Detect which cell encompasses the target text, then output its [x, y] center coordinate. 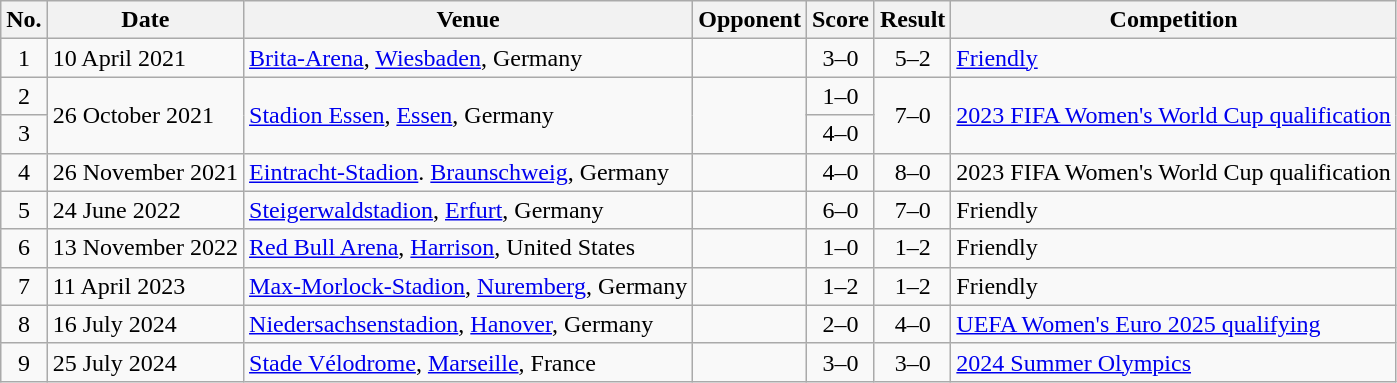
Score [840, 20]
13 November 2022 [145, 248]
8 [24, 324]
5–2 [912, 58]
16 July 2024 [145, 324]
5 [24, 210]
26 November 2021 [145, 172]
2–0 [840, 324]
10 April 2021 [145, 58]
11 April 2023 [145, 286]
Eintracht-Stadion. Braunschweig, Germany [468, 172]
3 [24, 134]
7 [24, 286]
24 June 2022 [145, 210]
UEFA Women's Euro 2025 qualifying [1174, 324]
6–0 [840, 210]
2 [24, 96]
Result [912, 20]
25 July 2024 [145, 362]
8–0 [912, 172]
Stade Vélodrome, Marseille, France [468, 362]
Opponent [750, 20]
2024 Summer Olympics [1174, 362]
No. [24, 20]
Venue [468, 20]
Competition [1174, 20]
Steigerwaldstadion, Erfurt, Germany [468, 210]
26 October 2021 [145, 115]
4 [24, 172]
Max-Morlock-Stadion, Nuremberg, Germany [468, 286]
Red Bull Arena, Harrison, United States [468, 248]
Brita-Arena, Wiesbaden, Germany [468, 58]
9 [24, 362]
Niedersachsenstadion, Hanover, Germany [468, 324]
6 [24, 248]
1 [24, 58]
Date [145, 20]
Stadion Essen, Essen, Germany [468, 115]
